Determine the [X, Y] coordinate at the center of the cell enclosing the given text.  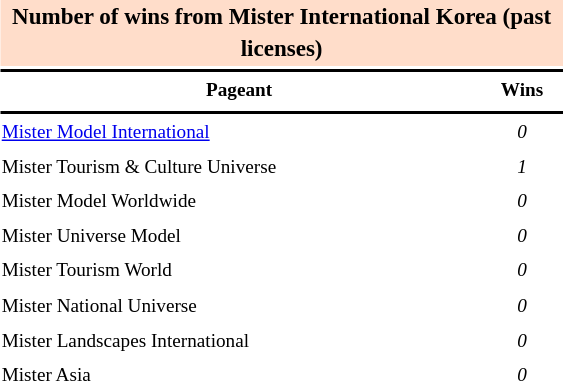
Pageant [239, 92]
Number of wins from Mister International Korea (past licenses) [282, 34]
Mister Tourism & Culture Universe [239, 167]
Mister National Universe [239, 306]
Mister Model Worldwide [239, 202]
Mister Tourism World [239, 271]
Mister Model International [239, 132]
Mister Universe Model [239, 237]
Mister Landscapes International [239, 341]
1 [522, 167]
Wins [522, 92]
